For the text-containing cell, return its midpoint in (X, Y) coordinate format. 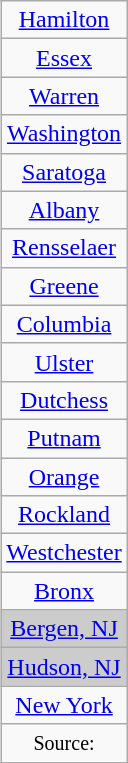
Orange (64, 477)
Columbia (64, 324)
Dutchess (64, 400)
Albany (64, 210)
New York (64, 705)
Bergen, NJ (64, 629)
Washington (64, 134)
Hudson, NJ (64, 667)
Putnam (64, 438)
Rensselaer (64, 248)
Saratoga (64, 172)
Warren (64, 96)
Ulster (64, 362)
Rockland (64, 515)
Essex (64, 58)
Source: (64, 743)
Westchester (64, 553)
Greene (64, 286)
Hamilton (64, 20)
Bronx (64, 591)
